Extract the (x, y) coordinate from the center of the cell holding the provided text.  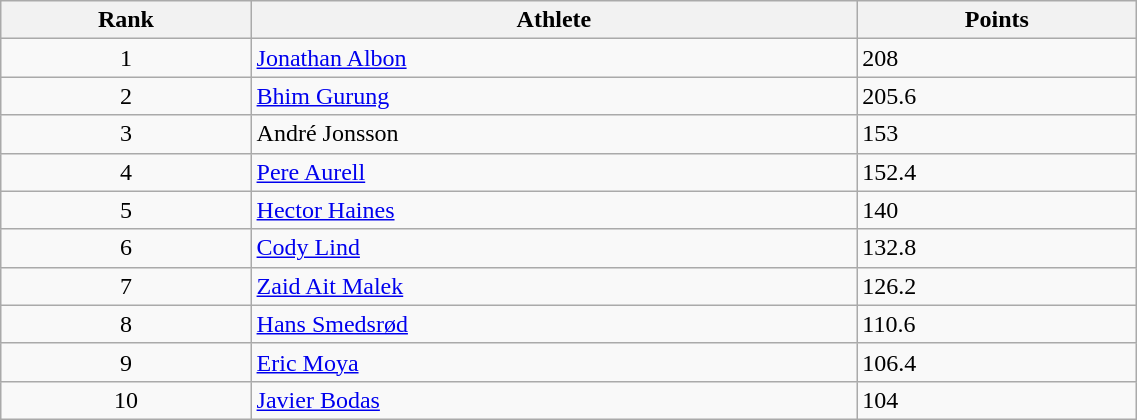
132.8 (997, 248)
9 (126, 362)
152.4 (997, 172)
Pere Aurell (554, 172)
Hector Haines (554, 210)
140 (997, 210)
106.4 (997, 362)
104 (997, 400)
Bhim Gurung (554, 96)
Zaid Ait Malek (554, 286)
Eric Moya (554, 362)
208 (997, 58)
Hans Smedsrød (554, 324)
Cody Lind (554, 248)
Rank (126, 20)
6 (126, 248)
3 (126, 134)
Points (997, 20)
10 (126, 400)
1 (126, 58)
153 (997, 134)
Athlete (554, 20)
André Jonsson (554, 134)
126.2 (997, 286)
205.6 (997, 96)
7 (126, 286)
5 (126, 210)
4 (126, 172)
110.6 (997, 324)
8 (126, 324)
Jonathan Albon (554, 58)
Javier Bodas (554, 400)
2 (126, 96)
